Output the [x, y] coordinate of the center of the cell containing the given text.  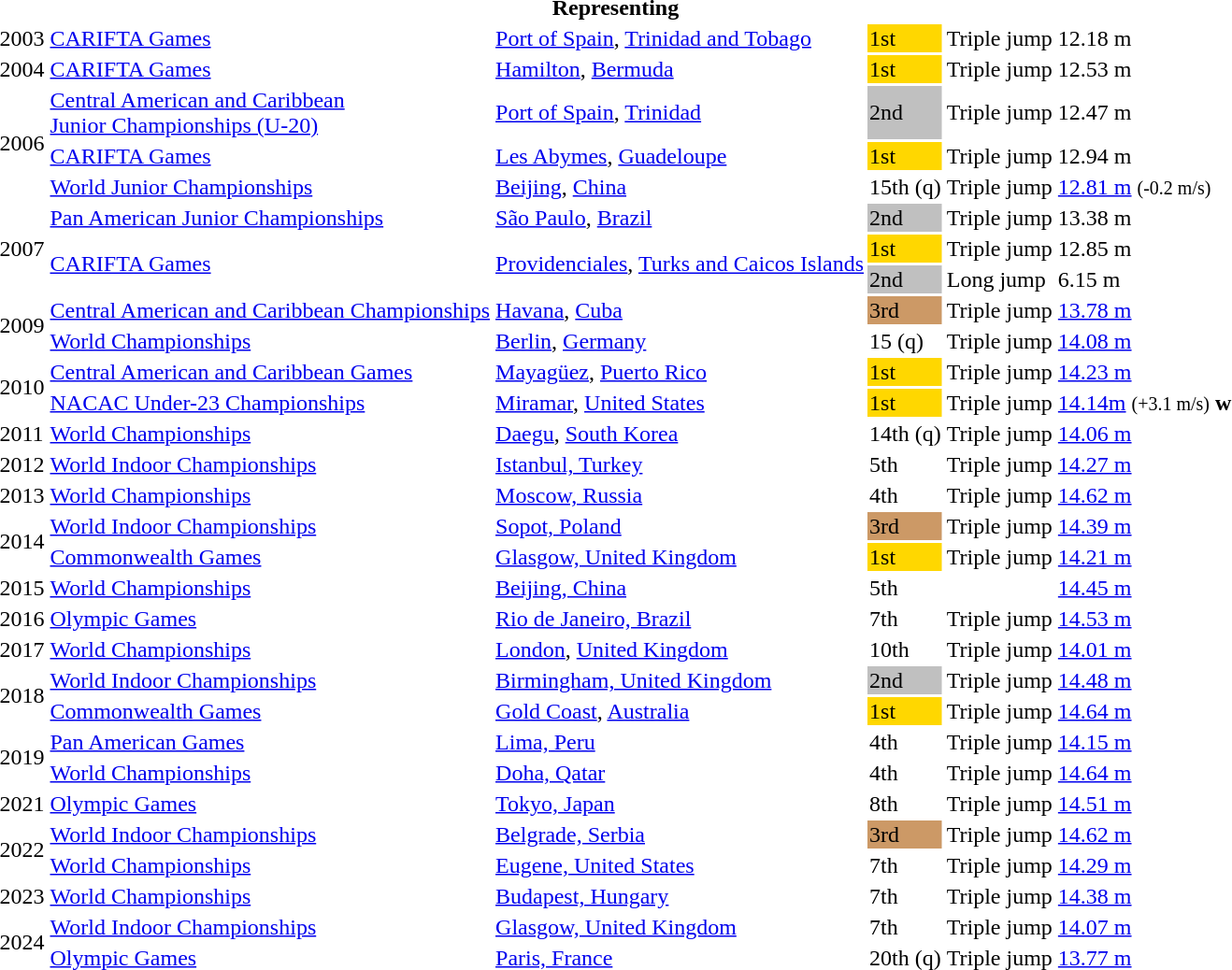
Berlin, Germany [680, 341]
Daegu, South Korea [680, 434]
Central American and Caribbean Games [270, 372]
Havana, Cuba [680, 310]
Tokyo, Japan [680, 804]
Central American and CaribbeanJunior Championships (U-20) [270, 112]
World Junior Championships [270, 187]
NACAC Under-23 Championships [270, 403]
Doha, Qatar [680, 773]
Miramar, United States [680, 403]
Central American and Caribbean Championships [270, 310]
10th [906, 649]
Eugene, United States [680, 865]
14th (q) [906, 434]
15 (q) [906, 341]
Birmingham, United Kingdom [680, 680]
Providenciales, Turks and Caicos Islands [680, 264]
Long jump [999, 279]
Hamilton, Bermuda [680, 69]
Port of Spain, Trinidad and Tobago [680, 38]
Rio de Janeiro, Brazil [680, 619]
Sopot, Poland [680, 526]
15th (q) [906, 187]
Moscow, Russia [680, 495]
Mayagüez, Puerto Rico [680, 372]
Gold Coast, Australia [680, 711]
Budapest, Hungary [680, 896]
Belgrade, Serbia [680, 834]
Istanbul, Turkey [680, 464]
Lima, Peru [680, 742]
Pan American Games [270, 742]
8th [906, 804]
Port of Spain, Trinidad [680, 112]
Les Abymes, Guadeloupe [680, 156]
Pan American Junior Championships [270, 218]
São Paulo, Brazil [680, 218]
London, United Kingdom [680, 649]
